Determine the [X, Y] coordinate at the center of the cell enclosing the given text.  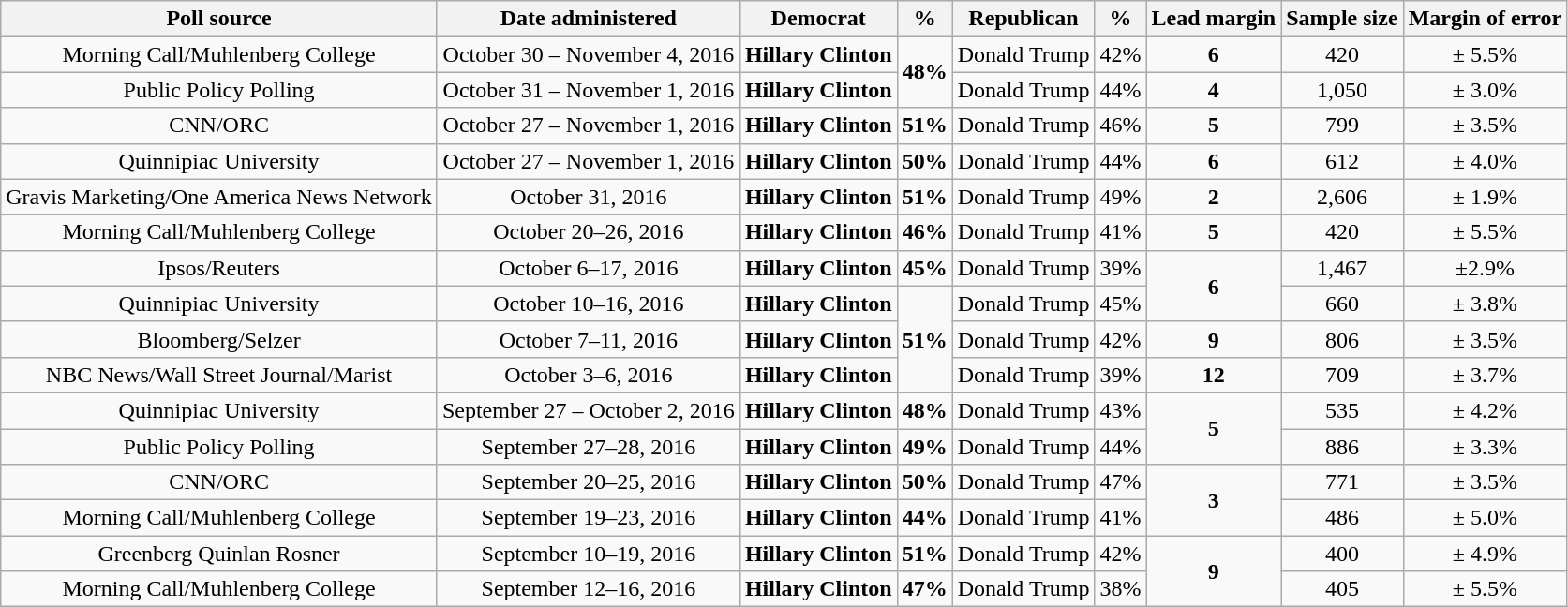
October 30 – November 4, 2016 [589, 54]
September 19–23, 2016 [589, 518]
± 3.8% [1485, 303]
2 [1214, 197]
October 31 – November 1, 2016 [589, 90]
660 [1342, 303]
± 5.0% [1485, 518]
October 3–6, 2016 [589, 375]
October 7–11, 2016 [589, 339]
October 10–16, 2016 [589, 303]
September 27–28, 2016 [589, 447]
709 [1342, 375]
± 3.3% [1485, 447]
± 1.9% [1485, 197]
Lead margin [1214, 19]
43% [1121, 410]
Poll source [219, 19]
Gravis Marketing/One America News Network [219, 197]
± 4.9% [1485, 554]
Date administered [589, 19]
1,467 [1342, 268]
± 4.0% [1485, 161]
400 [1342, 554]
September 10–19, 2016 [589, 554]
799 [1342, 126]
1,050 [1342, 90]
3 [1214, 500]
Democrat [818, 19]
Ipsos/Reuters [219, 268]
486 [1342, 518]
12 [1214, 375]
± 3.0% [1485, 90]
886 [1342, 447]
Bloomberg/Selzer [219, 339]
September 12–16, 2016 [589, 589]
38% [1121, 589]
Margin of error [1485, 19]
Sample size [1342, 19]
October 6–17, 2016 [589, 268]
September 20–25, 2016 [589, 482]
October 20–26, 2016 [589, 232]
771 [1342, 482]
Republican [1023, 19]
± 4.2% [1485, 410]
Greenberg Quinlan Rosner [219, 554]
±2.9% [1485, 268]
405 [1342, 589]
± 3.7% [1485, 375]
September 27 – October 2, 2016 [589, 410]
NBC News/Wall Street Journal/Marist [219, 375]
October 31, 2016 [589, 197]
806 [1342, 339]
535 [1342, 410]
4 [1214, 90]
2,606 [1342, 197]
612 [1342, 161]
